Provide the [X, Y] coordinate of the cell's center where the given text is located.  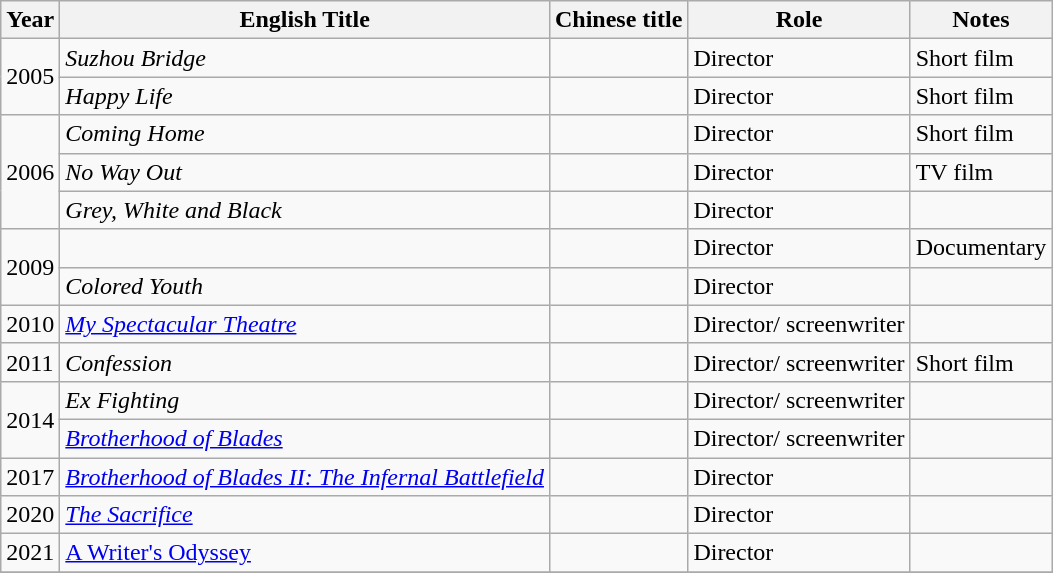
TV film [981, 172]
2017 [30, 477]
The Sacrifice [305, 515]
Notes [981, 20]
2020 [30, 515]
Chinese title [618, 20]
2021 [30, 553]
English Title [305, 20]
2006 [30, 172]
2014 [30, 419]
Colored Youth [305, 286]
Brotherhood of Blades II: The Infernal Battlefield [305, 477]
Confession [305, 362]
Role [799, 20]
Coming Home [305, 134]
2009 [30, 267]
Happy Life [305, 96]
My Spectacular Theatre [305, 324]
Year [30, 20]
2005 [30, 77]
Brotherhood of Blades [305, 438]
Suzhou Bridge [305, 58]
A Writer's Odyssey [305, 553]
Documentary [981, 248]
Ex Fighting [305, 400]
No Way Out [305, 172]
2010 [30, 324]
2011 [30, 362]
Grey, White and Black [305, 210]
